Find where the given text appears and provide that cell's center as [X, Y] coordinate. 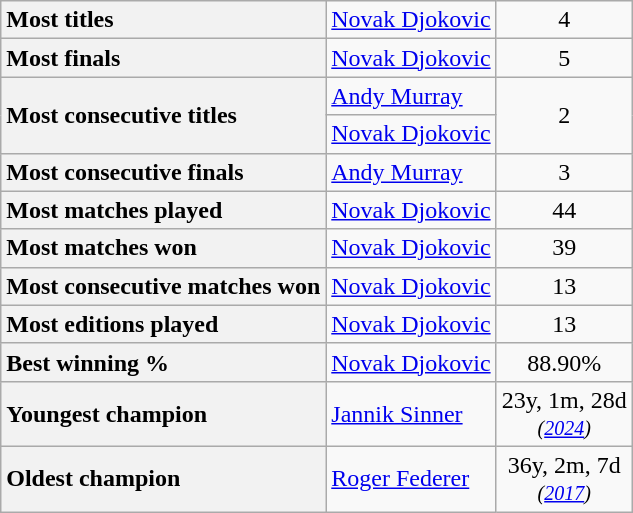
5 [564, 58]
Most matches won [164, 248]
Most consecutive finals [164, 172]
Most finals [164, 58]
Best winning % [164, 362]
44 [564, 210]
Most titles [164, 20]
Oldest champion [164, 478]
4 [564, 20]
23y, 1m, 28d(2024) [564, 414]
Most matches played [164, 210]
Most editions played [164, 324]
Youngest champion [164, 414]
Most consecutive matches won [164, 286]
3 [564, 172]
Roger Federer [411, 478]
39 [564, 248]
36y, 2m, 7d(2017) [564, 478]
88.90% [564, 362]
Most consecutive titles [164, 115]
Jannik Sinner [411, 414]
2 [564, 115]
